Find where the given text appears and provide that cell's center as (x, y) coordinate. 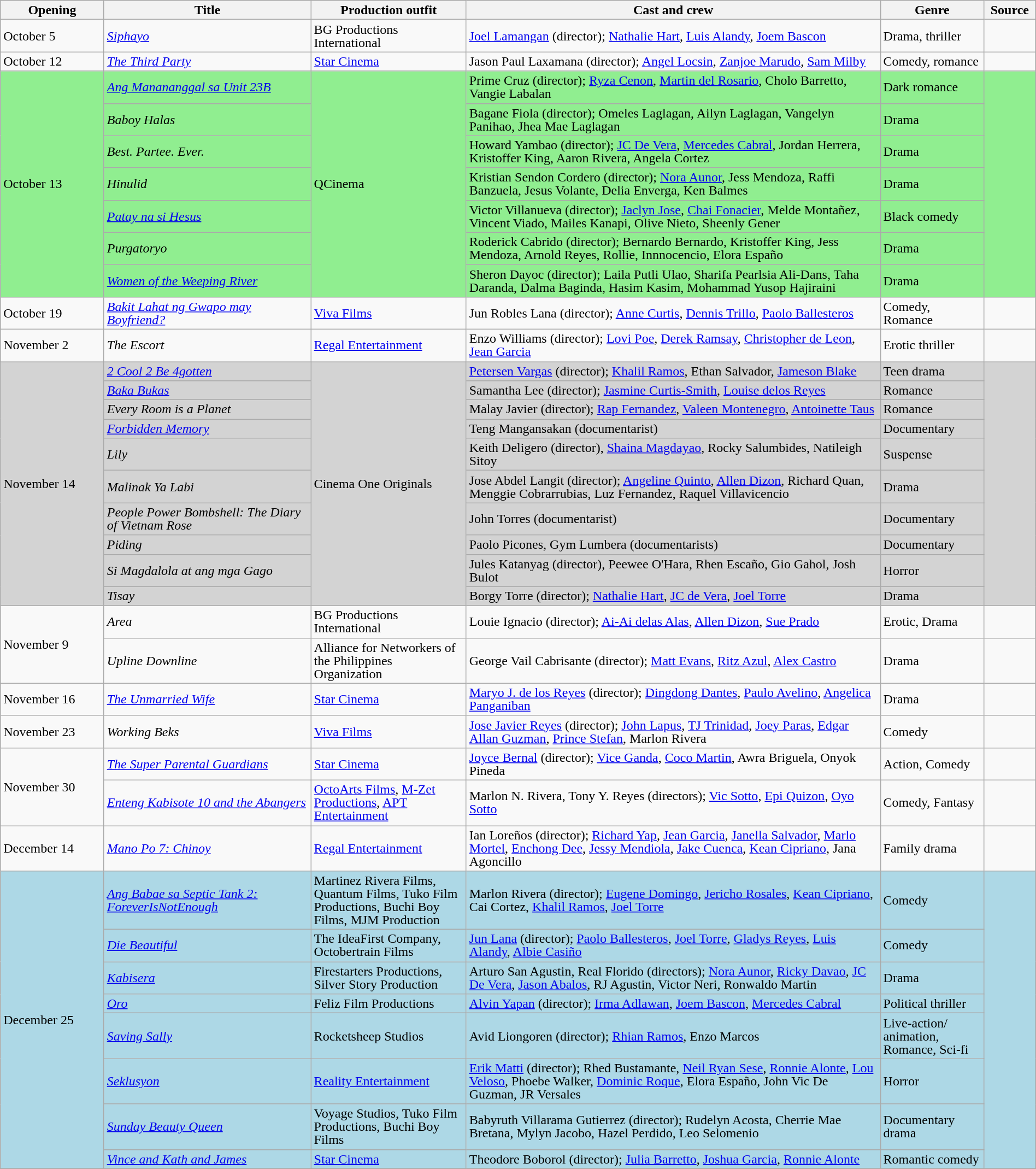
Suspense (932, 455)
Si Magdalola at ang mga Gago (208, 571)
November 14 (52, 484)
Source (1010, 10)
Production outfit (388, 10)
Vince and Kath and James (208, 1159)
Enteng Kabisote 10 and the Abangers (208, 802)
The Third Party (208, 61)
Oro (208, 1003)
Avid Liongoren (director); Rhian Ramos, Enzo Marcos (673, 1036)
Victor Villanueva (director); Jaclyn Jose, Chai Fonacier, Melde Montañez, Vincent Viado, Mailes Kanapi, Olive Nieto, Sheenly Gener (673, 216)
Bagane Fiola (director); Omeles Laglagan, Ailyn Laglagan, Vangelyn Panihao, Jhea Mae Laglagan (673, 119)
Teen drama (932, 372)
Drama, thriller (932, 36)
Siphayo (208, 36)
October 13 (52, 184)
Baka Bukas (208, 390)
Patay na si Hesus (208, 216)
Samantha Lee (director); Jasmine Curtis-Smith, Louise delos Reyes (673, 390)
The Escort (208, 345)
Jules Katanyag (director), Peewee O'Hara, Rhen Escaño, Gio Gahol, Josh Bulot (673, 571)
Alliance for Networkers of the Philippines Organization (388, 660)
Women of the Weeping River (208, 281)
QCinema (388, 184)
George Vail Cabrisante (director); Matt Evans, Ritz Azul, Alex Castro (673, 660)
Action, Comedy (932, 764)
Prime Cruz (director); Ryza Cenon, Martin del Rosario, Cholo Barretto, Vangie Labalan (673, 87)
Tisay (208, 596)
Howard Yambao (director); JC De Vera, Mercedes Cabral, Jordan Herrera, Kristoffer King, Aaron Rivera, Angela Cortez (673, 152)
November 23 (52, 731)
John Torres (documentarist) (673, 519)
Voyage Studios, Tuko Film Productions, Buchi Boy Films (388, 1127)
Roderick Cabrido (director); Bernardo Bernardo, Kristoffer King, Jess Mendoza, Arnold Reyes, Rollie, Innnocencio, Elora Españo (673, 248)
Alvin Yapan (director); Irma Adlawan, Joem Bascon, Mercedes Cabral (673, 1003)
Hinulid (208, 184)
Genre (932, 10)
Jose Abdel Langit (director); Angeline Quinto, Allen Dizon, Richard Quan, Menggie Cobrarrubias, Luz Fernandez, Raquel Villavicencio (673, 486)
November 30 (52, 786)
People Power Bombshell: The Diary of Vietnam Rose (208, 519)
Jun Robles Lana (director); Anne Curtis, Dennis Trillo, Paolo Ballesteros (673, 313)
Joyce Bernal (director); Vice Ganda, Coco Martin, Awra Briguela, Onyok Pineda (673, 764)
Area (208, 622)
October 5 (52, 36)
November 9 (52, 644)
Keith Deligero (director), Shaina Magdayao, Rocky Salumbides, Natileigh Sitoy (673, 455)
December 14 (52, 848)
Kristian Sendon Cordero (director); Nora Aunor, Jess Mendoza, Raffi Banzuela, Jesus Volante, Delia Enverga, Ken Balmes (673, 184)
Feliz Film Productions (388, 1003)
Documentary drama (932, 1127)
Firestarters Productions, Silver Story Production (388, 978)
Paolo Picones, Gym Lumbera (documentarists) (673, 544)
Louie Ignacio (director); Ai-Ai delas Alas, Allen Dizon, Sue Prado (673, 622)
Joel Lamangan (director); Nathalie Hart, Luis Alandy, Joem Bascon (673, 36)
Jose Javier Reyes (director); John Lapus, TJ Trinidad, Joey Paras, Edgar Allan Guzman, Prince Stefan, Marlon Rivera (673, 731)
Enzo Williams (director); Lovi Poe, Derek Ramsay, Christopher de Leon, Jean Garcia (673, 345)
Cinema One Originals (388, 484)
Petersen Vargas (director); Khalil Ramos, Ethan Salvador, Jameson Blake (673, 372)
Cast and crew (673, 10)
Arturo San Agustin, Real Florido (directors); Nora Aunor, Ricky Davao, JC De Vera, Jason Abalos, RJ Agustin, Victor Neri, Ronwaldo Martin (673, 978)
Comedy, romance (932, 61)
Martinez Rivera Films, Quantum Films, Tuko Film Productions, Buchi Boy Films, MJM Production (388, 901)
Upline Downline (208, 660)
Piding (208, 544)
November 2 (52, 345)
Live-action/animation, Romance, Sci-fi (932, 1036)
Erotic thriller (932, 345)
The Unmarried Wife (208, 700)
Maryo J. de los Reyes (director); Dingdong Dantes, Paulo Avelino, Angelica Panganiban (673, 700)
Baboy Halas (208, 119)
Dark romance (932, 87)
Working Beks (208, 731)
Family drama (932, 848)
Jun Lana (director); Paolo Ballesteros, Joel Torre, Gladys Reyes, Luis Alandy, Albie Casiño (673, 945)
Sheron Dayoc (director); Laila Putli Ulao, Sharifa Pearlsia Ali-Dans, Taha Daranda, Dalma Baginda, Hasim Kasim, Mohammad Yusop Hajiraini (673, 281)
The IdeaFirst Company, Octobertrain Films (388, 945)
October 19 (52, 313)
Best. Partee. Ever. (208, 152)
Every Room is a Planet (208, 410)
Ang Manananggal sa Unit 23B (208, 87)
Borgy Torre (director); Nathalie Hart, JC de Vera, Joel Torre (673, 596)
Comedy, Fantasy (932, 802)
October 12 (52, 61)
Bakit Lahat ng Gwapo may Boyfriend? (208, 313)
Comedy, Romance (932, 313)
Kabisera (208, 978)
2 Cool 2 Be 4gotten (208, 372)
December 25 (52, 1020)
Sunday Beauty Queen (208, 1127)
Ang Babae sa Septic Tank 2: ForeverIsNotEnough (208, 901)
Romantic comedy (932, 1159)
Saving Sally (208, 1036)
Purgatoryo (208, 248)
Title (208, 10)
Erotic, Drama (932, 622)
Babyruth Villarama Gutierrez (director); Rudelyn Acosta, Cherrie Mae Bretana, Mylyn Jacobo, Hazel Perdido, Leo Selomenio (673, 1127)
Malinak Ya Labi (208, 486)
Theodore Boborol (director); Julia Barretto, Joshua Garcia, Ronnie Alonte (673, 1159)
The Super Parental Guardians (208, 764)
Lily (208, 455)
Reality Entertainment (388, 1081)
Forbidden Memory (208, 428)
Teng Mangansakan (documentarist) (673, 428)
OctoArts Films, M-Zet Productions, APT Entertainment (388, 802)
Seklusyon (208, 1081)
Mano Po 7: Chinoy (208, 848)
November 16 (52, 700)
Rocketsheep Studios (388, 1036)
Opening (52, 10)
Marlon N. Rivera, Tony Y. Reyes (directors); Vic Sotto, Epi Quizon, Oyo Sotto (673, 802)
Political thriller (932, 1003)
Black comedy (932, 216)
Die Beautiful (208, 945)
Marlon Rivera (director); Eugene Domingo, Jericho Rosales, Kean Cipriano, Cai Cortez, Khalil Ramos, Joel Torre (673, 901)
Jason Paul Laxamana (director); Angel Locsin, Zanjoe Marudo, Sam Milby (673, 61)
Malay Javier (director); Rap Fernandez, Valeen Montenegro, Antoinette Taus (673, 410)
